From the cell containing the given text, extract its center point as [x, y] coordinate. 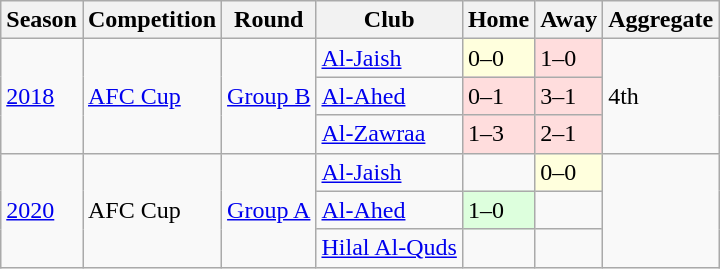
Al-Zawraa [389, 134]
Aggregate [661, 20]
Away [569, 20]
Competition [152, 20]
Round [269, 20]
3–1 [569, 96]
4th [661, 96]
Group A [269, 210]
Home [498, 20]
Club [389, 20]
2–1 [569, 134]
2020 [42, 210]
1–3 [498, 134]
2018 [42, 96]
Season [42, 20]
Group B [269, 96]
0–1 [498, 96]
Hilal Al-Quds [389, 248]
